Find where the given text appears and provide that cell's center as (X, Y) coordinate. 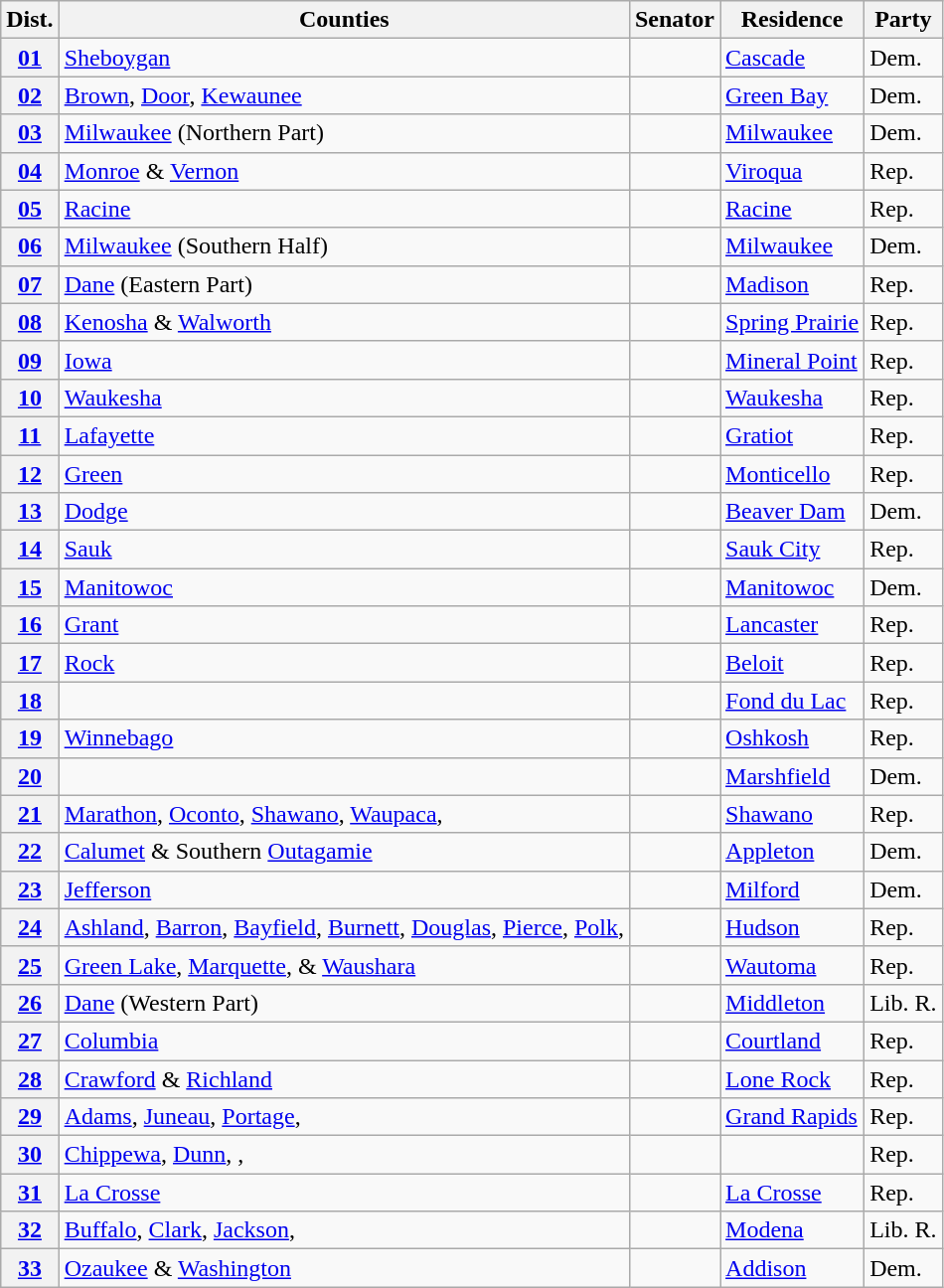
Sauk (344, 550)
Dane (Western Part) (344, 1003)
27 (30, 1041)
Sheboygan (344, 58)
Dist. (30, 20)
Beloit (793, 663)
32 (30, 1230)
Party (903, 20)
Chippewa, Dunn, , (344, 1155)
Calumet & Southern Outagamie (344, 852)
11 (30, 435)
Grand Rapids (793, 1117)
Crawford & Richland (344, 1078)
30 (30, 1155)
Senator (674, 20)
20 (30, 776)
10 (30, 398)
Viroqua (793, 171)
19 (30, 738)
Columbia (344, 1041)
Monroe & Vernon (344, 171)
09 (30, 360)
Brown, Door, Kewaunee (344, 95)
21 (30, 814)
Gratiot (793, 435)
Kenosha & Walworth (344, 322)
23 (30, 889)
Mineral Point (793, 360)
Winnebago (344, 738)
Lancaster (793, 625)
12 (30, 474)
Dodge (344, 512)
Lafayette (344, 435)
Counties (344, 20)
Cascade (793, 58)
Milford (793, 889)
15 (30, 587)
Monticello (793, 474)
08 (30, 322)
Ozaukee & Washington (344, 1268)
Hudson (793, 927)
Courtland (793, 1041)
Beaver Dam (793, 512)
17 (30, 663)
Fond du Lac (793, 701)
Iowa (344, 360)
Sauk City (793, 550)
25 (30, 965)
02 (30, 95)
Madison (793, 284)
Wautoma (793, 965)
29 (30, 1117)
Marshfield (793, 776)
31 (30, 1193)
26 (30, 1003)
01 (30, 58)
Spring Prairie (793, 322)
Middleton (793, 1003)
Milwaukee (Northern Part) (344, 133)
14 (30, 550)
Jefferson (344, 889)
22 (30, 852)
06 (30, 246)
Ashland, Barron, Bayfield, Burnett, Douglas, Pierce, Polk, (344, 927)
Green Bay (793, 95)
Grant (344, 625)
Green (344, 474)
18 (30, 701)
Residence (793, 20)
Marathon, Oconto, Shawano, Waupaca, (344, 814)
07 (30, 284)
Adams, Juneau, Portage, (344, 1117)
24 (30, 927)
33 (30, 1268)
Lone Rock (793, 1078)
28 (30, 1078)
Shawano (793, 814)
Addison (793, 1268)
Dane (Eastern Part) (344, 284)
Green Lake, Marquette, & Waushara (344, 965)
04 (30, 171)
Appleton (793, 852)
Oshkosh (793, 738)
Buffalo, Clark, Jackson, (344, 1230)
13 (30, 512)
05 (30, 209)
03 (30, 133)
Milwaukee (Southern Half) (344, 246)
16 (30, 625)
Rock (344, 663)
Modena (793, 1230)
